Provide the (X, Y) coordinate of the cell's center where the given text is located.  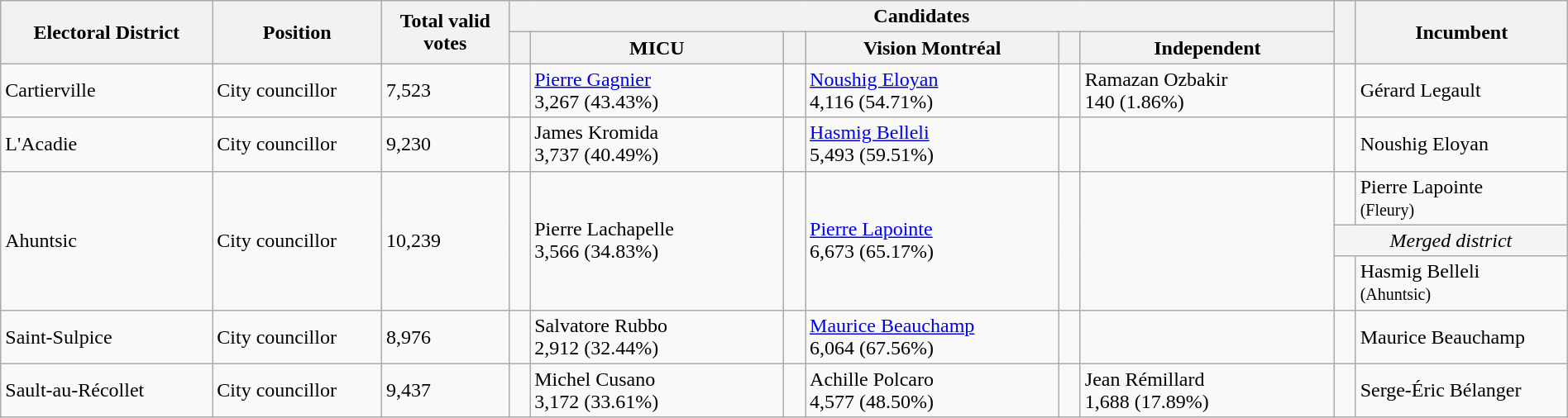
Vision Montréal (933, 48)
Pierre Gagnier3,267 (43.43%) (657, 91)
Noushig Eloyan4,116 (54.71%) (933, 91)
Pierre Lachapelle3,566 (34.83%) (657, 240)
Maurice Beauchamp (1461, 337)
Position (298, 32)
Independent (1207, 48)
Michel Cusano3,172 (33.61%) (657, 390)
Hasmig Belleli5,493 (59.51%) (933, 144)
MICU (657, 48)
Pierre Lapointe(Fleury) (1461, 198)
Noushig Eloyan (1461, 144)
9,230 (446, 144)
Incumbent (1461, 32)
James Kromida3,737 (40.49%) (657, 144)
Achille Polcaro4,577 (48.50%) (933, 390)
Cartierville (107, 91)
Serge-Éric Bélanger (1461, 390)
Saint-Sulpice (107, 337)
Pierre Lapointe6,673 (65.17%) (933, 240)
8,976 (446, 337)
Hasmig Belleli(Ahuntsic) (1461, 283)
Total valid votes (446, 32)
Electoral District (107, 32)
10,239 (446, 240)
Candidates (921, 17)
Maurice Beauchamp6,064 (67.56%) (933, 337)
L'Acadie (107, 144)
Merged district (1451, 240)
Jean Rémillard1,688 (17.89%) (1207, 390)
Ahuntsic (107, 240)
Ramazan Ozbakir140 (1.86%) (1207, 91)
Gérard Legault (1461, 91)
Sault-au-Récollet (107, 390)
7,523 (446, 91)
Salvatore Rubbo2,912 (32.44%) (657, 337)
9,437 (446, 390)
